Provide the (x, y) coordinate of the cell's center where the given text is located.  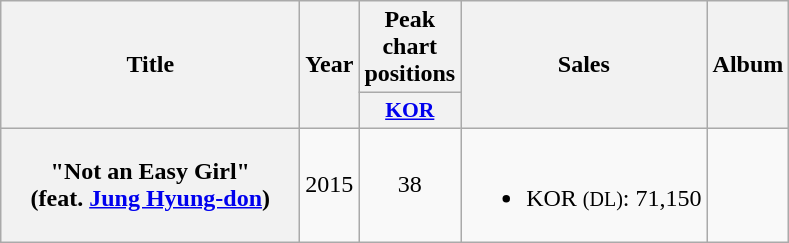
"Not an Easy Girl"(feat. Jung Hyung-don) (150, 184)
Title (150, 65)
KOR (410, 111)
38 (410, 184)
KOR (DL): 71,150 (584, 184)
2015 (330, 184)
Peak chart positions (410, 47)
Album (748, 65)
Year (330, 65)
Sales (584, 65)
